Capture the cell that displays the provided text and extract its [X, Y] central coordinate. 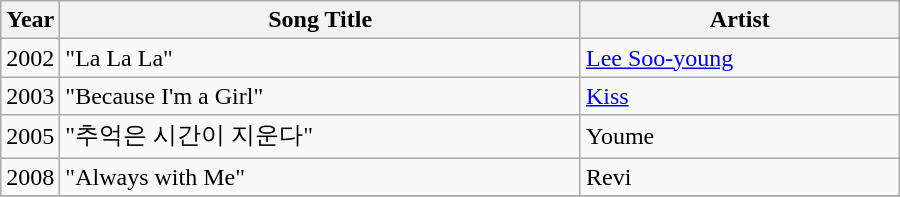
"Because I'm a Girl" [320, 96]
Artist [740, 20]
Revi [740, 177]
2008 [30, 177]
2005 [30, 136]
Lee Soo-young [740, 58]
Kiss [740, 96]
Song Title [320, 20]
Year [30, 20]
"Always with Me" [320, 177]
2002 [30, 58]
Youme [740, 136]
"추억은 시간이 지운다" [320, 136]
"La La La" [320, 58]
2003 [30, 96]
